For the text-containing cell, return its midpoint in [x, y] coordinate format. 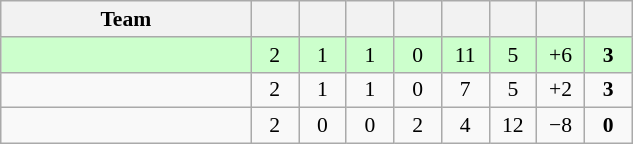
−8 [561, 126]
+6 [561, 55]
12 [513, 126]
+2 [561, 90]
11 [465, 55]
7 [465, 90]
4 [465, 126]
Team [126, 19]
